Return [x, y] of the center of cell containing provided text 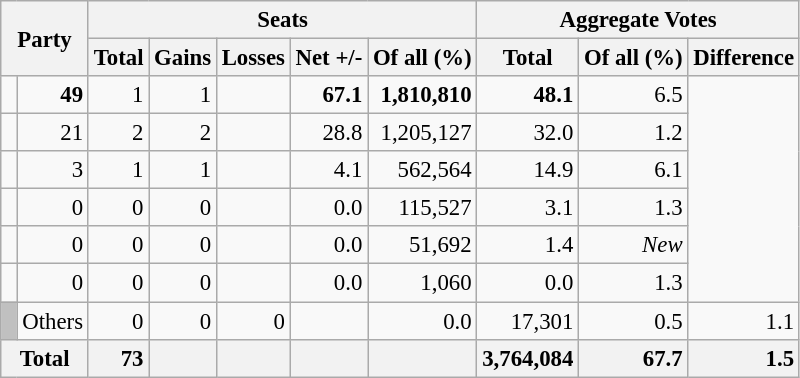
Aggregate Votes [638, 20]
32.0 [528, 133]
115,527 [422, 208]
6.1 [634, 170]
73 [118, 358]
14.9 [528, 170]
3,764,084 [528, 358]
1.1 [744, 321]
Seats [282, 20]
4.1 [328, 170]
6.5 [634, 95]
562,564 [422, 170]
51,692 [422, 245]
28.8 [328, 133]
1,060 [422, 283]
New [634, 245]
17,301 [528, 321]
3 [52, 170]
0.5 [634, 321]
1,810,810 [422, 95]
Net +/- [328, 58]
1.5 [744, 358]
1,205,127 [422, 133]
Party [45, 38]
67.7 [634, 358]
1.2 [634, 133]
Gains [183, 58]
1.4 [528, 245]
49 [52, 95]
3.1 [528, 208]
Difference [744, 58]
Losses [253, 58]
21 [52, 133]
48.1 [528, 95]
67.1 [328, 95]
Others [52, 321]
